Return the (x, y) coordinate for the center point of the cell that contains the specified text.  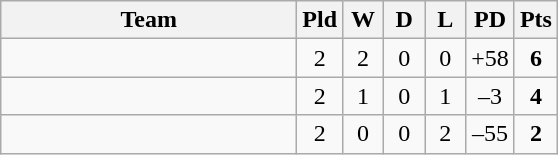
D (404, 20)
L (446, 20)
Pld (320, 20)
4 (536, 96)
Team (149, 20)
–3 (490, 96)
Pts (536, 20)
6 (536, 58)
PD (490, 20)
W (364, 20)
–55 (490, 134)
+58 (490, 58)
